Output the (X, Y) coordinate of the center of the cell containing the given text.  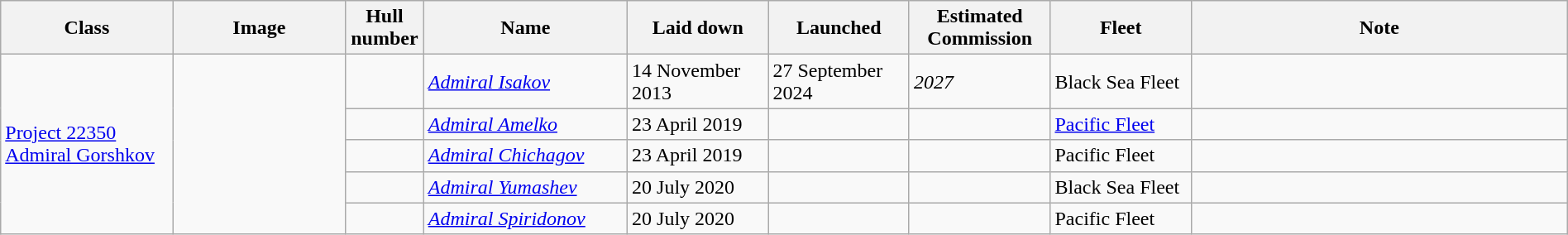
2027 (979, 81)
Image (259, 28)
27 September 2024 (839, 81)
14 November 2013 (698, 81)
Class (87, 28)
Admiral Spiridonov (525, 218)
Name (525, 28)
Admiral Amelko (525, 124)
Launched (839, 28)
Laid down (698, 28)
Project 22350Admiral Gorshkov (87, 144)
Admiral Chichagov (525, 156)
Fleet (1121, 28)
Admiral Isakov (525, 81)
Note (1379, 28)
EstimatedCommission (979, 28)
Admiral Yumashev (525, 187)
Hull number (385, 28)
